Find where the given text appears and provide that cell's center as [x, y] coordinate. 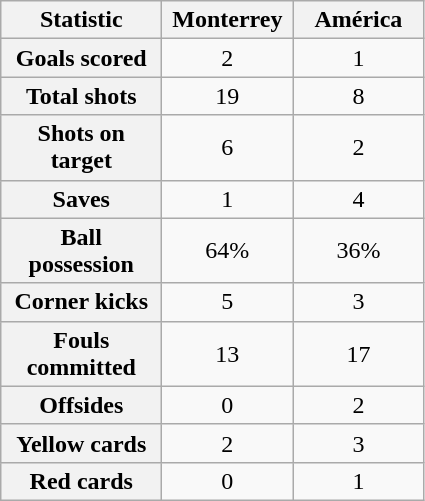
Red cards [82, 481]
64% [228, 250]
Monterrey [228, 20]
Goals scored [82, 58]
19 [228, 96]
13 [228, 354]
Fouls committed [82, 354]
5 [228, 302]
Shots on target [82, 148]
Statistic [82, 20]
8 [358, 96]
Total shots [82, 96]
4 [358, 199]
América [358, 20]
36% [358, 250]
Corner kicks [82, 302]
Saves [82, 199]
6 [228, 148]
Offsides [82, 405]
17 [358, 354]
Ball possession [82, 250]
Yellow cards [82, 443]
